Find where the given text appears and provide that cell's center as (x, y) coordinate. 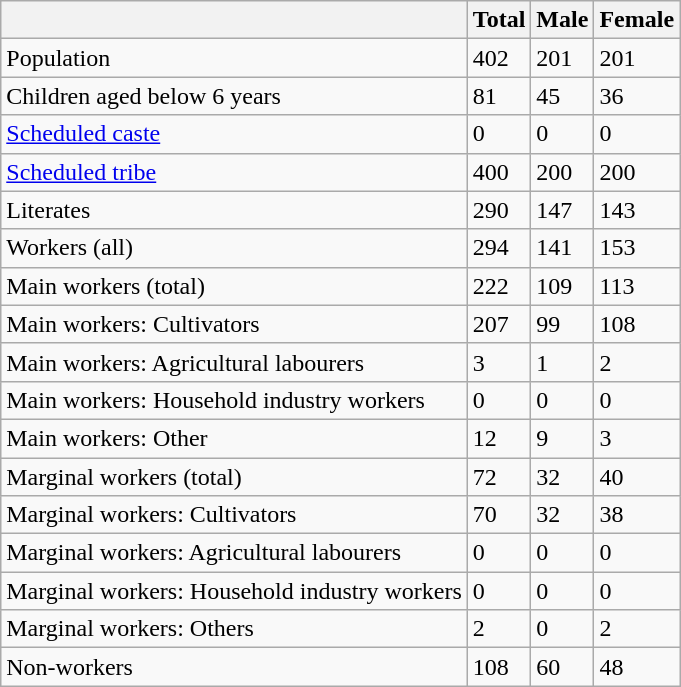
143 (637, 210)
99 (562, 324)
Non-workers (234, 667)
Main workers: Other (234, 438)
Children aged below 6 years (234, 96)
400 (499, 172)
1 (562, 362)
141 (562, 248)
Main workers: Agricultural labourers (234, 362)
72 (499, 477)
48 (637, 667)
Total (499, 20)
12 (499, 438)
9 (562, 438)
Marginal workers: Others (234, 629)
60 (562, 667)
Scheduled tribe (234, 172)
Main workers (total) (234, 286)
Marginal workers: Cultivators (234, 515)
402 (499, 58)
Main workers: Household industry workers (234, 400)
113 (637, 286)
70 (499, 515)
290 (499, 210)
Marginal workers (total) (234, 477)
Workers (all) (234, 248)
36 (637, 96)
Main workers: Cultivators (234, 324)
294 (499, 248)
81 (499, 96)
Female (637, 20)
Scheduled caste (234, 134)
147 (562, 210)
Marginal workers: Household industry workers (234, 591)
207 (499, 324)
40 (637, 477)
45 (562, 96)
222 (499, 286)
Male (562, 20)
38 (637, 515)
153 (637, 248)
Marginal workers: Agricultural labourers (234, 553)
Population (234, 58)
Literates (234, 210)
109 (562, 286)
